Locate the cell with the specified text and output its (x, y) center coordinate. 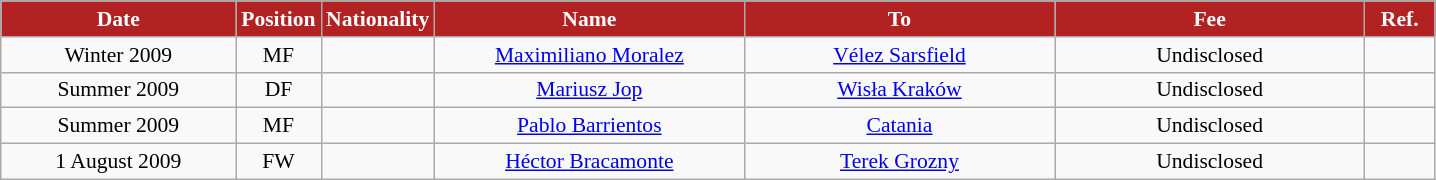
DF (278, 90)
Fee (1210, 19)
Pablo Barrientos (589, 126)
Ref. (1400, 19)
Vélez Sarsfield (899, 55)
To (899, 19)
1 August 2009 (118, 162)
Position (278, 19)
Winter 2009 (118, 55)
Héctor Bracamonte (589, 162)
Nationality (378, 19)
FW (278, 162)
Mariusz Jop (589, 90)
Maximiliano Moralez (589, 55)
Wisła Kraków (899, 90)
Date (118, 19)
Name (589, 19)
Terek Grozny (899, 162)
Catania (899, 126)
